Return the [X, Y] coordinate for the center point of the cell that contains the specified text.  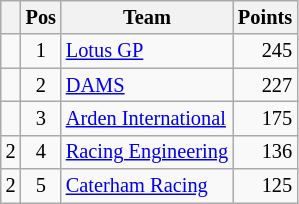
Arden International [147, 118]
Points [265, 17]
175 [265, 118]
Caterham Racing [147, 186]
Pos [41, 17]
Lotus GP [147, 51]
DAMS [147, 85]
Racing Engineering [147, 152]
5 [41, 186]
125 [265, 186]
Team [147, 17]
4 [41, 152]
227 [265, 85]
136 [265, 152]
1 [41, 51]
245 [265, 51]
3 [41, 118]
